Output the (X, Y) coordinate of the center of the cell containing the given text.  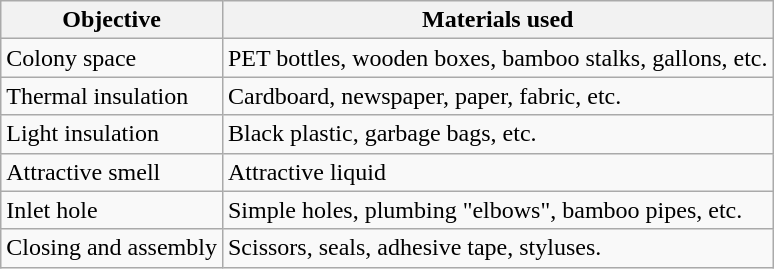
Attractive liquid (498, 172)
Cardboard, newspaper, paper, fabric, etc. (498, 96)
Light insulation (112, 134)
Materials used (498, 20)
Black plastic, garbage bags, etc. (498, 134)
Simple holes, plumbing "elbows", bamboo pipes, etc. (498, 210)
Colony space (112, 58)
Objective (112, 20)
Attractive smell (112, 172)
Inlet hole (112, 210)
Thermal insulation (112, 96)
PET bottles, wooden boxes, bamboo stalks, gallons, etc. (498, 58)
Closing and assembly (112, 248)
Scissors, seals, adhesive tape, styluses. (498, 248)
